From the cell containing the given text, extract its center point as (X, Y) coordinate. 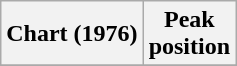
Chart (1976) (72, 34)
Peakposition (189, 34)
